Output the (x, y) coordinate of the center of the cell containing the given text.  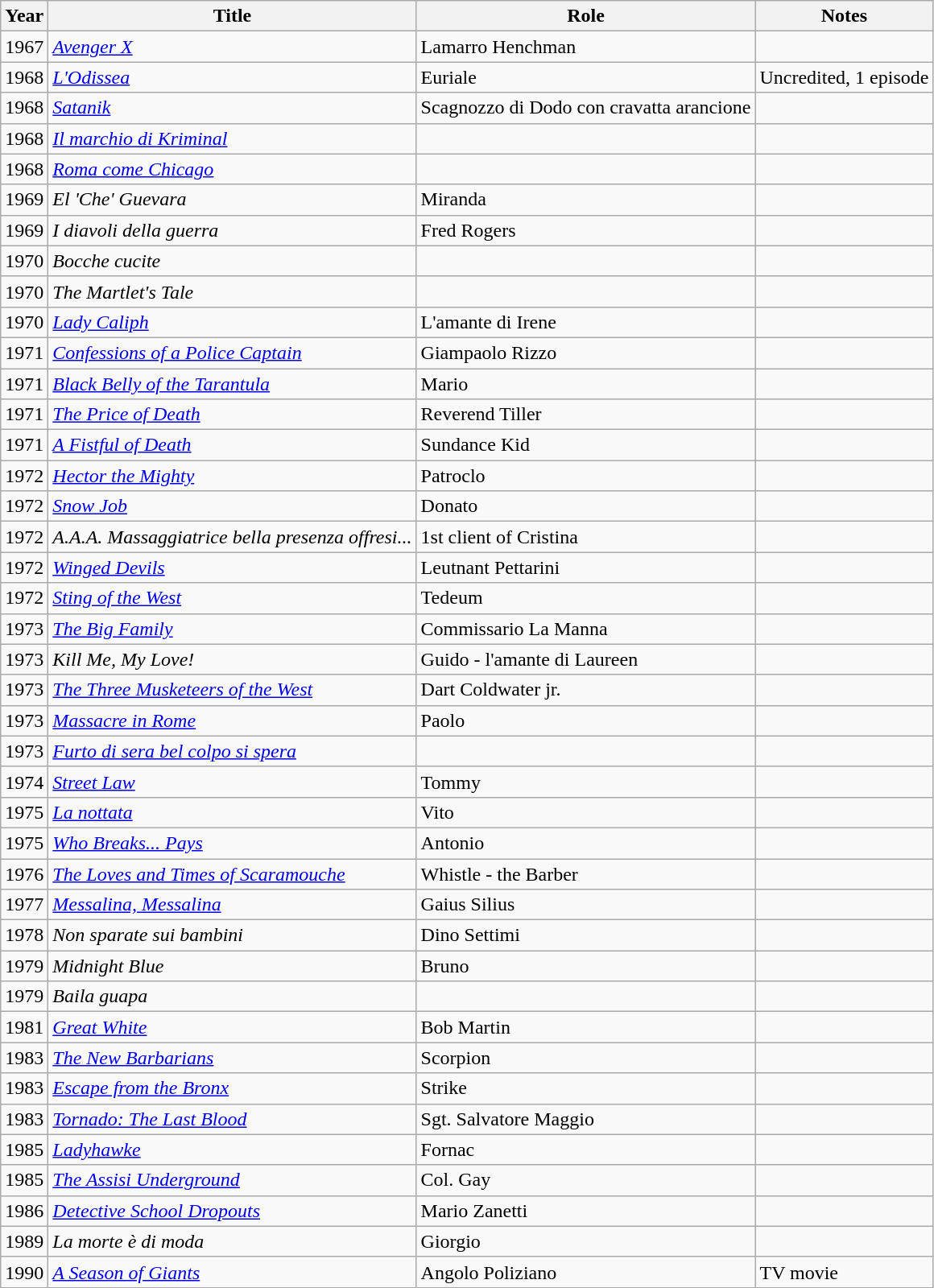
Midnight Blue (232, 966)
Roma come Chicago (232, 169)
Lamarro Henchman (586, 47)
The Martlet's Tale (232, 291)
Sgt. Salvatore Maggio (586, 1119)
Euriale (586, 77)
Il marchio di Kriminal (232, 138)
1967 (24, 47)
Antonio (586, 843)
1974 (24, 782)
Donato (586, 506)
Tornado: The Last Blood (232, 1119)
Furto di sera bel colpo si spera (232, 751)
Sundance Kid (586, 445)
1st client of Cristina (586, 537)
Paolo (586, 720)
Baila guapa (232, 997)
I diavoli della guerra (232, 230)
Mario Zanetti (586, 1211)
Vito (586, 812)
El 'Che' Guevara (232, 200)
Miranda (586, 200)
Tommy (586, 782)
The New Barbarians (232, 1058)
1976 (24, 873)
Commissario La Manna (586, 629)
1977 (24, 905)
L'amante di Irene (586, 322)
1990 (24, 1272)
Lady Caliph (232, 322)
Scagnozzo di Dodo con cravatta arancione (586, 108)
Guido - l'amante di Laureen (586, 659)
Black Belly of the Tarantula (232, 384)
La morte è di moda (232, 1241)
Notes (844, 16)
A Season of Giants (232, 1272)
Mario (586, 384)
Patroclo (586, 476)
Great White (232, 1027)
Bruno (586, 966)
Satanik (232, 108)
Non sparate sui bambini (232, 935)
1989 (24, 1241)
The Price of Death (232, 415)
Avenger X (232, 47)
Col. Gay (586, 1180)
Bocche cucite (232, 261)
Hector the Mighty (232, 476)
Giorgio (586, 1241)
Strike (586, 1088)
Confessions of a Police Captain (232, 353)
Fornac (586, 1150)
A Fistful of Death (232, 445)
A.A.A. Massaggiatrice bella presenza offresi... (232, 537)
The Assisi Underground (232, 1180)
Winged Devils (232, 568)
1986 (24, 1211)
Fred Rogers (586, 230)
Sting of the West (232, 598)
1981 (24, 1027)
Snow Job (232, 506)
Escape from the Bronx (232, 1088)
TV movie (844, 1272)
Dart Coldwater jr. (586, 690)
1978 (24, 935)
Reverend Tiller (586, 415)
Ladyhawke (232, 1150)
Massacre in Rome (232, 720)
Scorpion (586, 1058)
Tedeum (586, 598)
Street Law (232, 782)
Detective School Dropouts (232, 1211)
Title (232, 16)
Dino Settimi (586, 935)
The Big Family (232, 629)
La nottata (232, 812)
Messalina, Messalina (232, 905)
Kill Me, My Love! (232, 659)
Angolo Poliziano (586, 1272)
L'Odissea (232, 77)
Leutnant Pettarini (586, 568)
Who Breaks... Pays (232, 843)
Gaius Silius (586, 905)
The Loves and Times of Scaramouche (232, 873)
Giampaolo Rizzo (586, 353)
Bob Martin (586, 1027)
The Three Musketeers of the West (232, 690)
Uncredited, 1 episode (844, 77)
Role (586, 16)
Whistle - the Barber (586, 873)
Year (24, 16)
